Output the [x, y] coordinate of the center of the cell containing the given text.  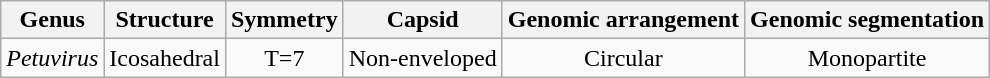
Genomic segmentation [868, 20]
Petuvirus [52, 58]
Icosahedral [165, 58]
Monopartite [868, 58]
Circular [623, 58]
Structure [165, 20]
Genus [52, 20]
T=7 [284, 58]
Symmetry [284, 20]
Non-enveloped [422, 58]
Genomic arrangement [623, 20]
Capsid [422, 20]
